Scan for the cell matching the given text and deliver its [X, Y] coordinate at center. 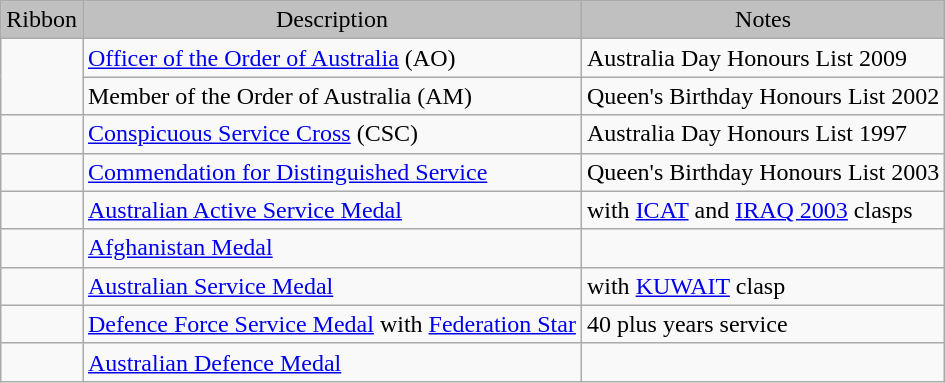
Australia Day Honours List 1997 [762, 134]
with KUWAIT clasp [762, 286]
Notes [762, 20]
Ribbon [42, 20]
with ICAT and IRAQ 2003 clasps [762, 210]
Queen's Birthday Honours List 2003 [762, 172]
Australian Service Medal [332, 286]
Conspicuous Service Cross (CSC) [332, 134]
Defence Force Service Medal with Federation Star [332, 324]
Australia Day Honours List 2009 [762, 58]
Australian Defence Medal [332, 362]
Australian Active Service Medal [332, 210]
Commendation for Distinguished Service [332, 172]
Officer of the Order of Australia (AO) [332, 58]
Member of the Order of Australia (AM) [332, 96]
Afghanistan Medal [332, 248]
40 plus years service [762, 324]
Queen's Birthday Honours List 2002 [762, 96]
Description [332, 20]
